Find where the given text appears and provide that cell's center as (X, Y) coordinate. 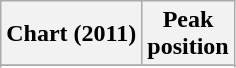
Peakposition (188, 34)
Chart (2011) (72, 34)
